Pinpoint the cell where the given text exists, returning its [x, y] midpoint coordinate. 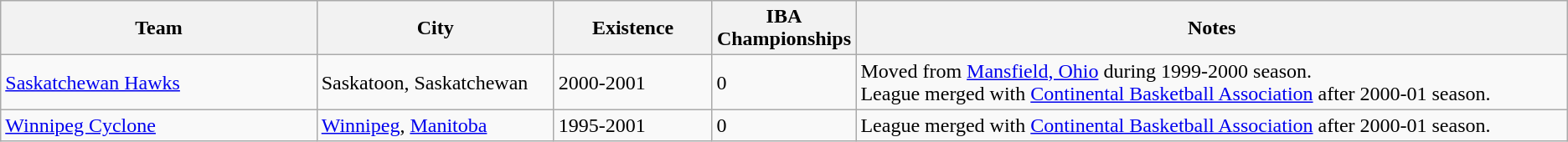
Moved from Mansfield, Ohio during 1999-2000 season.League merged with Continental Basketball Association after 2000-01 season. [1211, 82]
2000-2001 [633, 82]
Notes [1211, 28]
1995-2001 [633, 125]
City [436, 28]
Saskatchewan Hawks [159, 82]
Winnipeg Cyclone [159, 125]
Team [159, 28]
Saskatoon, Saskatchewan [436, 82]
League merged with Continental Basketball Association after 2000-01 season. [1211, 125]
Existence [633, 28]
Winnipeg, Manitoba [436, 125]
IBA Championships [784, 28]
